Capture the cell that displays the provided text and extract its (x, y) central coordinate. 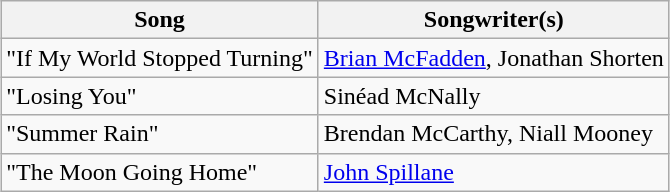
"Losing You" (160, 96)
Songwriter(s) (494, 20)
Brendan McCarthy, Niall Mooney (494, 134)
Brian McFadden, Jonathan Shorten (494, 58)
John Spillane (494, 172)
"Summer Rain" (160, 134)
Song (160, 20)
"If My World Stopped Turning" (160, 58)
Sinéad McNally (494, 96)
"The Moon Going Home" (160, 172)
